Determine the (x, y) coordinate at the center of the cell enclosing the given text.  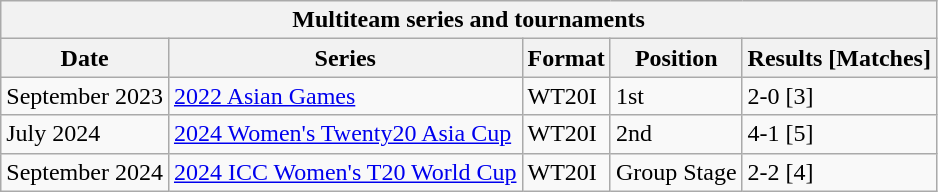
Group Stage (676, 172)
2-0 [3] (839, 96)
Date (85, 58)
Multiteam series and tournaments (469, 20)
Position (676, 58)
2-2 [4] (839, 172)
Results [Matches] (839, 58)
2nd (676, 134)
July 2024 (85, 134)
1st (676, 96)
2024 Women's Twenty20 Asia Cup (345, 134)
4-1 [5] (839, 134)
September 2024 (85, 172)
Format (566, 58)
2022 Asian Games (345, 96)
Series (345, 58)
2024 ICC Women's T20 World Cup (345, 172)
September 2023 (85, 96)
